Return [x, y] of the center of cell containing provided text 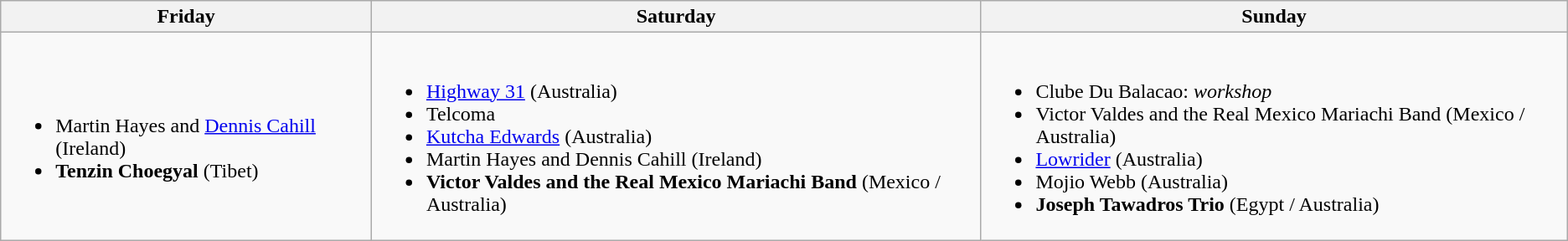
Saturday [676, 17]
Sunday [1274, 17]
Martin Hayes and Dennis Cahill (Ireland)Tenzin Choegyal (Tibet) [186, 136]
Friday [186, 17]
